Locate the cell with the specified text and output its [X, Y] center coordinate. 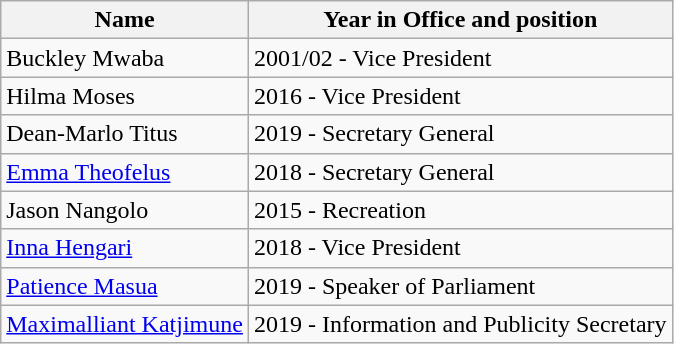
Name [125, 20]
2016 - Vice President [460, 96]
Patience Masua [125, 286]
2018 - Vice President [460, 248]
Maximalliant Katjimune [125, 324]
Dean-Marlo Titus [125, 134]
2019 - Information and Publicity Secretary [460, 324]
Hilma Moses [125, 96]
Emma Theofelus [125, 172]
Jason Nangolo [125, 210]
2015 - Recreation [460, 210]
Year in Office and position [460, 20]
2019 - Speaker of Parliament [460, 286]
2001/02 - Vice President [460, 58]
Inna Hengari [125, 248]
2018 - Secretary General [460, 172]
2019 - Secretary General [460, 134]
Buckley Mwaba [125, 58]
